Determine the [X, Y] coordinate at the center of the cell enclosing the given text.  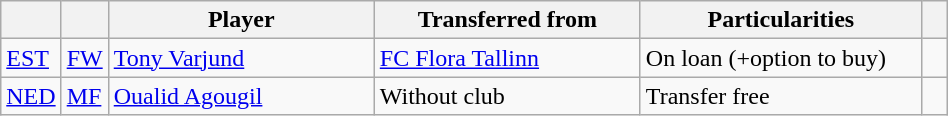
Tony Varjund [241, 58]
Transfer free [780, 96]
Particularities [780, 20]
NED [31, 96]
FC Flora Tallinn [507, 58]
Without club [507, 96]
FW [84, 58]
MF [84, 96]
Oualid Agougil [241, 96]
Player [241, 20]
EST [31, 58]
On loan (+option to buy) [780, 58]
Transferred from [507, 20]
